Return (X, Y) of the center of cell containing provided text 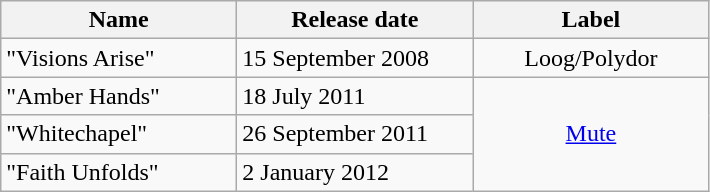
26 September 2011 (355, 134)
"Whitechapel" (119, 134)
"Visions Arise" (119, 58)
2 January 2012 (355, 172)
Label (591, 20)
"Amber Hands" (119, 96)
18 July 2011 (355, 96)
Release date (355, 20)
"Faith Unfolds" (119, 172)
Loog/Polydor (591, 58)
Name (119, 20)
Mute (591, 134)
15 September 2008 (355, 58)
